Return the [X, Y] coordinate for the center point of the cell that contains the specified text.  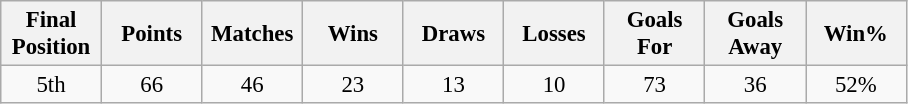
10 [554, 85]
Goals For [654, 34]
Draws [454, 34]
Win% [856, 34]
Matches [252, 34]
Points [152, 34]
23 [354, 85]
73 [654, 85]
Wins [354, 34]
66 [152, 85]
52% [856, 85]
Final Position [52, 34]
13 [454, 85]
5th [52, 85]
Losses [554, 34]
46 [252, 85]
Goals Away [756, 34]
36 [756, 85]
